Extract the (x, y) coordinate from the center of the cell holding the provided text.  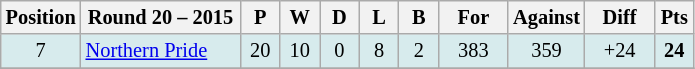
Diff (620, 17)
10 (300, 51)
D (340, 17)
359 (546, 51)
W (300, 17)
Against (546, 17)
2 (419, 51)
P (260, 17)
383 (474, 51)
Round 20 – 2015 (161, 17)
24 (674, 51)
8 (379, 51)
Northern Pride (161, 51)
For (474, 17)
7 (41, 51)
20 (260, 51)
L (379, 17)
Position (41, 17)
+24 (620, 51)
B (419, 17)
0 (340, 51)
Pts (674, 17)
